Pinpoint the cell where the given text exists, returning its [x, y] midpoint coordinate. 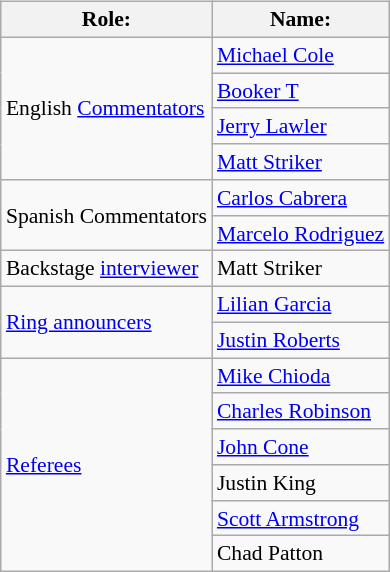
Lilian Garcia [300, 305]
Carlos Cabrera [300, 198]
John Cone [300, 447]
Role: [106, 20]
Spanish Commentators [106, 216]
Booker T [300, 91]
English Commentators [106, 108]
Ring announcers [106, 322]
Marcelo Rodriguez [300, 233]
Backstage interviewer [106, 269]
Charles Robinson [300, 411]
Jerry Lawler [300, 126]
Referees [106, 465]
Name: [300, 20]
Mike Chioda [300, 376]
Scott Armstrong [300, 518]
Justin King [300, 483]
Michael Cole [300, 55]
Chad Patton [300, 554]
Justin Roberts [300, 340]
